Scan for the cell matching the given text and deliver its (x, y) coordinate at center. 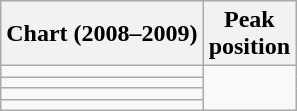
Peakposition (249, 34)
Chart (2008–2009) (102, 34)
